For the text-containing cell, return its midpoint in [X, Y] coordinate format. 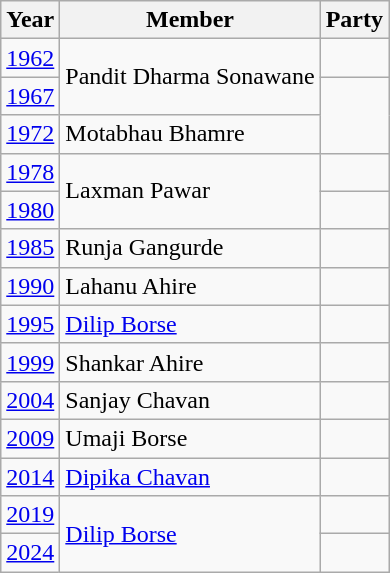
1962 [30, 58]
Umaji Borse [190, 438]
2014 [30, 477]
1978 [30, 172]
2019 [30, 515]
Dipika Chavan [190, 477]
1980 [30, 210]
2004 [30, 400]
Pandit Dharma Sonawane [190, 77]
1967 [30, 96]
Shankar Ahire [190, 362]
1985 [30, 248]
Lahanu Ahire [190, 286]
Party [354, 20]
2024 [30, 553]
Laxman Pawar [190, 191]
Motabhau Bhamre [190, 134]
1999 [30, 362]
1995 [30, 324]
Year [30, 20]
Member [190, 20]
Runja Gangurde [190, 248]
1990 [30, 286]
Sanjay Chavan [190, 400]
1972 [30, 134]
2009 [30, 438]
